Output the (X, Y) coordinate of the center of the cell containing the given text.  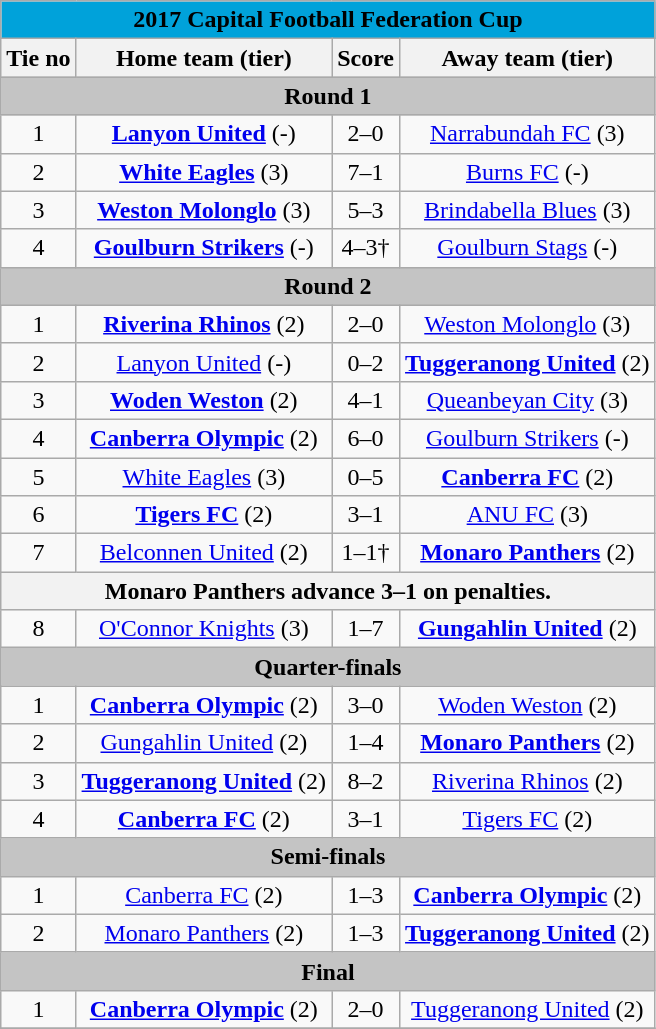
0–5 (366, 477)
Quarter-finals (328, 667)
Narrabundah FC (3) (528, 134)
7–1 (366, 172)
1–7 (366, 629)
2017 Capital Football Federation Cup (328, 20)
Score (366, 58)
Tie no (38, 58)
Round 1 (328, 96)
6–0 (366, 438)
Queanbeyan City (3) (528, 400)
Home team (tier) (204, 58)
Semi-finals (328, 857)
1–4 (366, 743)
1–1† (366, 553)
Monaro Panthers advance 3–1 on penalties. (328, 591)
0–2 (366, 362)
Burns FC (-) (528, 172)
4–3† (366, 248)
7 (38, 553)
4–1 (366, 400)
5–3 (366, 210)
Belconnen United (2) (204, 553)
8–2 (366, 781)
Brindabella Blues (3) (528, 210)
6 (38, 515)
8 (38, 629)
3–0 (366, 705)
Goulburn Stags (-) (528, 248)
Round 2 (328, 286)
5 (38, 477)
Final (328, 971)
Away team (tier) (528, 58)
O'Connor Knights (3) (204, 629)
ANU FC (3) (528, 515)
